Provide the [x, y] coordinate of the cell's center where the given text is located.  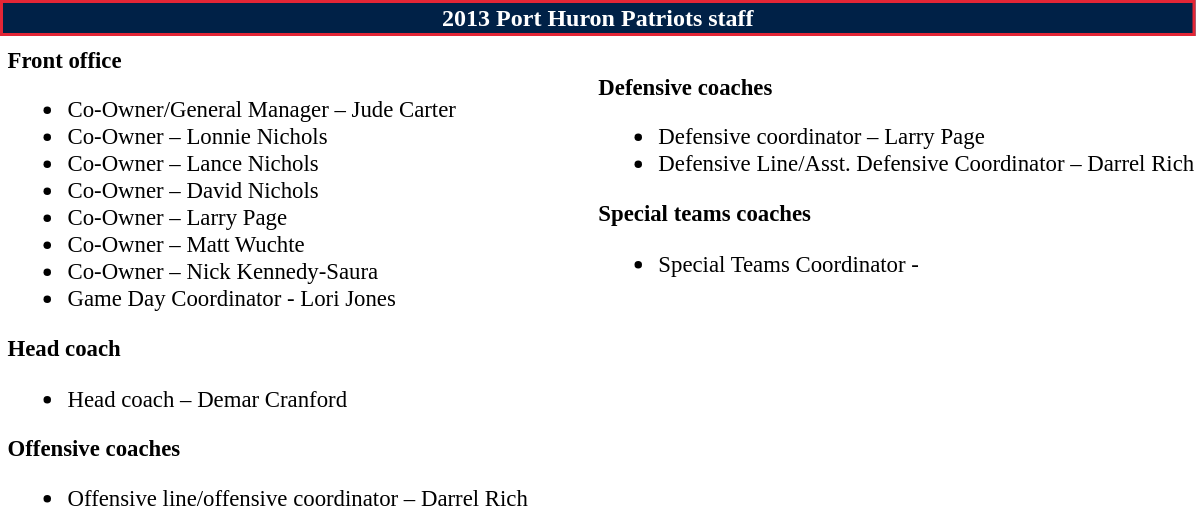
2013 Port Huron Patriots staff [598, 18]
